Provide the [X, Y] coordinate of the cell's center where the given text is located.  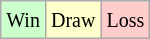
Win [24, 20]
Draw [72, 20]
Loss [126, 20]
